Search for the cell housing the specified text and yield its (x, y) center coordinate. 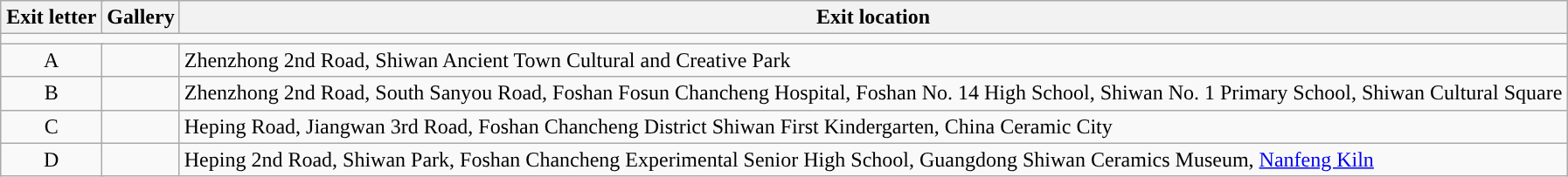
D (52, 160)
Zhenzhong 2nd Road, Shiwan Ancient Town Cultural and Creative Park (873, 60)
Heping Road, Jiangwan 3rd Road, Foshan Chancheng District Shiwan First Kindergarten, China Ceramic City (873, 126)
Exit location (873, 17)
C (52, 126)
Heping 2nd Road, Shiwan Park, Foshan Chancheng Experimental Senior High School, Guangdong Shiwan Ceramics Museum, Nanfeng Kiln (873, 160)
A (52, 60)
B (52, 93)
Gallery (141, 17)
Exit letter (52, 17)
